Detect which cell encompasses the target text, then output its (x, y) center coordinate. 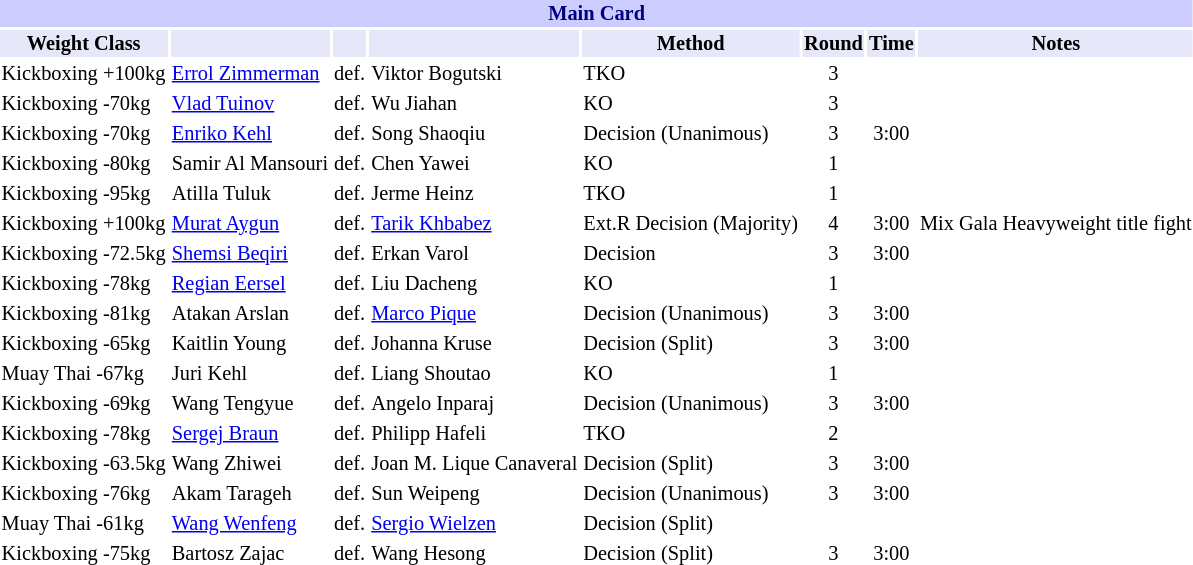
Liang Shoutao (474, 374)
Main Card (596, 14)
Kickboxing -81kg (84, 314)
Enriko Kehl (250, 134)
Vlad Tuinov (250, 104)
Tarik Khbabez (474, 224)
Marco Pique (474, 314)
Jerme Heinz (474, 194)
Method (691, 44)
Samir Al Mansouri (250, 164)
Kickboxing -63.5kg (84, 464)
Kickboxing -95kg (84, 194)
Johanna Kruse (474, 344)
Weight Class (84, 44)
Sergej Braun (250, 434)
Time (891, 44)
Erkan Varol (474, 254)
Joan M. Lique Canaveral (474, 464)
Regian Eersel (250, 284)
Muay Thai -61kg (84, 524)
Kickboxing -69kg (84, 404)
Kaitlin Young (250, 344)
Wang Wenfeng (250, 524)
Murat Aygun (250, 224)
Shemsi Beqiri (250, 254)
Angelo Inparaj (474, 404)
Ext.R Decision (Majority) (691, 224)
Wu Jiahan (474, 104)
Viktor Bogutski (474, 74)
Kickboxing -76kg (84, 494)
Atilla Tuluk (250, 194)
Errol Zimmerman (250, 74)
Song Shaoqiu (474, 134)
Round (833, 44)
Sergio Wielzen (474, 524)
Sun Weipeng (474, 494)
Wang Zhiwei (250, 464)
Notes (1056, 44)
Juri Kehl (250, 374)
Kickboxing -72.5kg (84, 254)
Decision (691, 254)
Philipp Hafeli (474, 434)
2 (833, 434)
Liu Dacheng (474, 284)
Atakan Arslan (250, 314)
Kickboxing -65kg (84, 344)
4 (833, 224)
Muay Thai -67kg (84, 374)
Chen Yawei (474, 164)
Wang Tengyue (250, 404)
Kickboxing -80kg (84, 164)
Mix Gala Heavyweight title fight (1056, 224)
Akam Tarageh (250, 494)
